Search for the cell housing the specified text and yield its (X, Y) center coordinate. 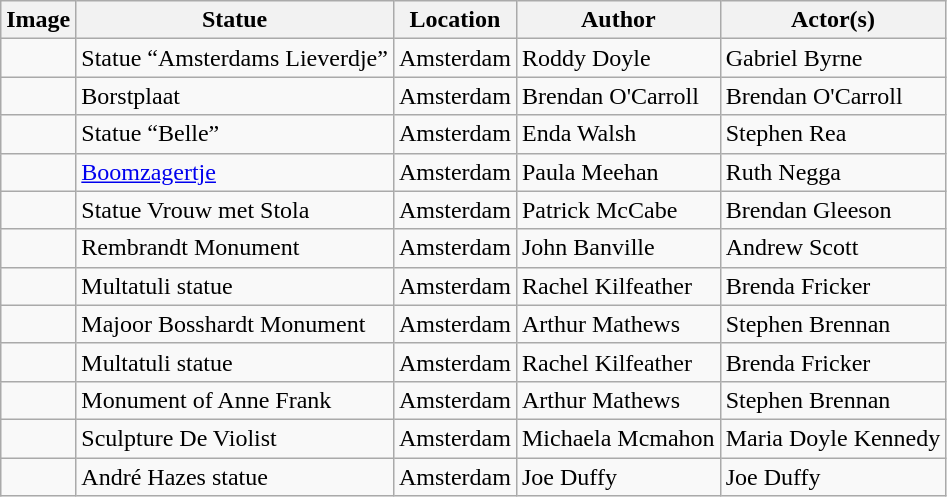
Rembrandt Monument (235, 248)
Stephen Rea (833, 134)
Gabriel Byrne (833, 58)
André Hazes statue (235, 477)
John Banville (618, 248)
Actor(s) (833, 20)
Ruth Negga (833, 172)
Andrew Scott (833, 248)
Majoor Bosshardt Monument (235, 324)
Statue “Amsterdams Lieverdje” (235, 58)
Maria Doyle Kennedy (833, 438)
Michaela Mcmahon (618, 438)
Enda Walsh (618, 134)
Statue (235, 20)
Borstplaat (235, 96)
Statue Vrouw met Stola (235, 210)
Image (38, 20)
Brendan Gleeson (833, 210)
Sculpture De Violist (235, 438)
Boomzagertje (235, 172)
Roddy Doyle (618, 58)
Patrick McCabe (618, 210)
Paula Meehan (618, 172)
Location (454, 20)
Monument of Anne Frank (235, 400)
Author (618, 20)
Statue “Belle” (235, 134)
